From the cell containing the given text, extract its center point as (X, Y) coordinate. 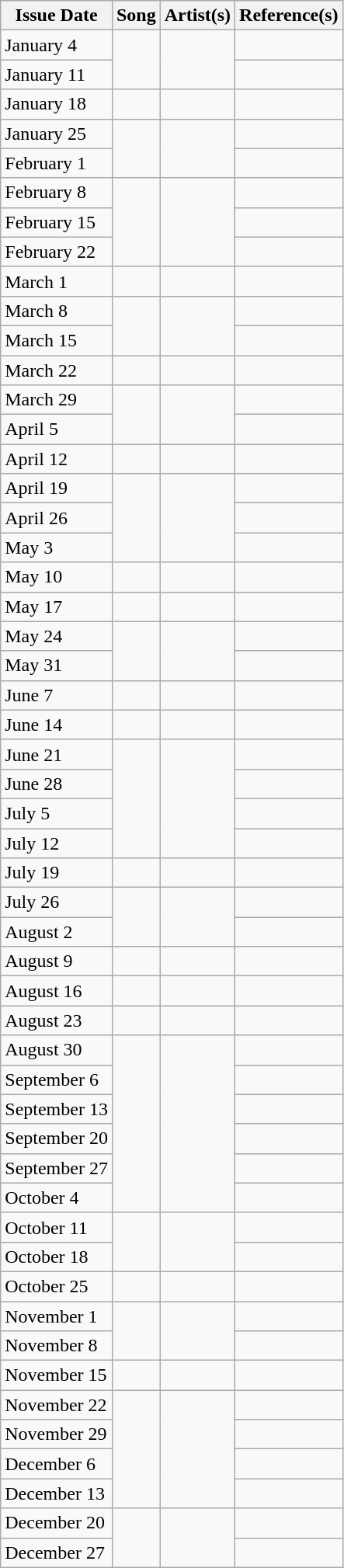
November 29 (57, 1434)
July 12 (57, 843)
December 27 (57, 1552)
March 29 (57, 400)
September 6 (57, 1080)
May 24 (57, 636)
October 18 (57, 1257)
Artist(s) (197, 16)
Reference(s) (289, 16)
August 16 (57, 991)
June 7 (57, 695)
April 19 (57, 488)
April 26 (57, 518)
August 30 (57, 1050)
Issue Date (57, 16)
October 25 (57, 1286)
November 8 (57, 1346)
January 18 (57, 104)
October 11 (57, 1227)
May 31 (57, 666)
May 17 (57, 607)
August 2 (57, 932)
August 23 (57, 1020)
October 4 (57, 1198)
June 28 (57, 784)
September 20 (57, 1139)
February 15 (57, 222)
March 22 (57, 370)
April 12 (57, 459)
September 13 (57, 1109)
February 8 (57, 193)
November 15 (57, 1375)
December 13 (57, 1493)
February 22 (57, 252)
March 8 (57, 311)
January 11 (57, 75)
Song (136, 16)
September 27 (57, 1168)
May 10 (57, 577)
December 20 (57, 1523)
March 1 (57, 281)
March 15 (57, 340)
May 3 (57, 548)
November 22 (57, 1405)
June 14 (57, 725)
July 5 (57, 813)
July 26 (57, 902)
January 25 (57, 134)
January 4 (57, 45)
June 21 (57, 754)
July 19 (57, 873)
December 6 (57, 1464)
November 1 (57, 1316)
April 5 (57, 429)
February 1 (57, 163)
August 9 (57, 961)
